Capture the cell that displays the provided text and extract its (X, Y) central coordinate. 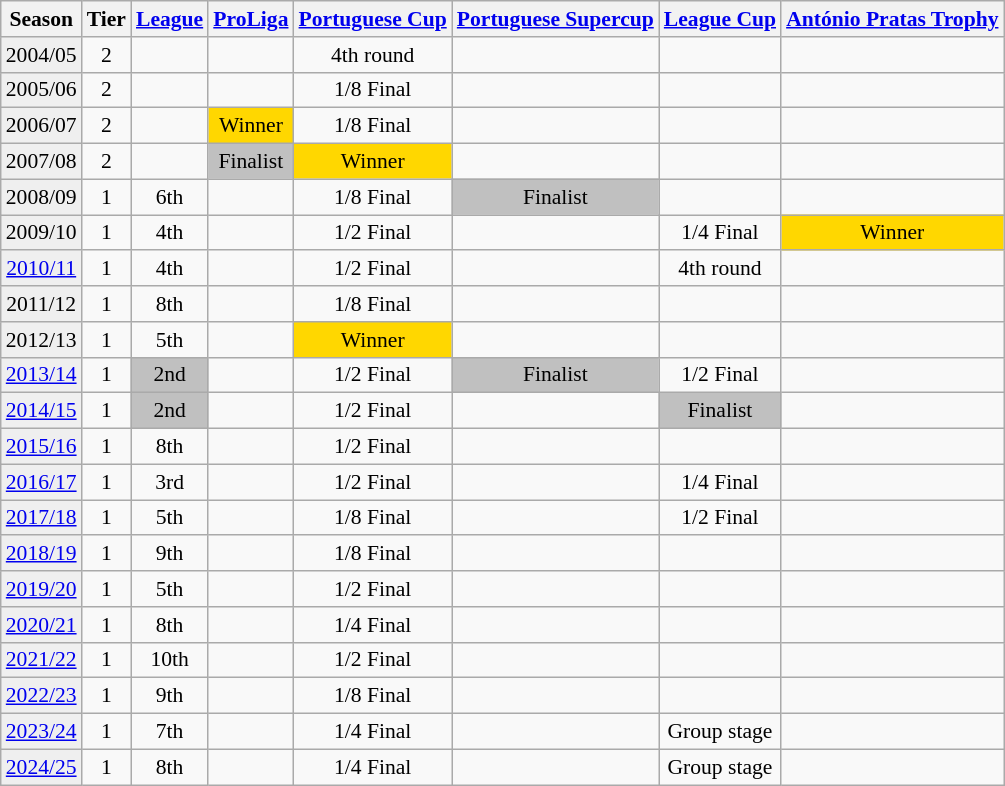
2018/19 (42, 554)
2016/17 (42, 482)
6th (170, 197)
2020/21 (42, 625)
2007/08 (42, 162)
2017/18 (42, 518)
10th (170, 660)
2022/23 (42, 696)
2024/25 (42, 767)
Tier (106, 19)
2021/22 (42, 660)
2014/15 (42, 411)
League (170, 19)
2011/12 (42, 304)
2009/10 (42, 233)
Portuguese Cup (373, 19)
2008/09 (42, 197)
Season (42, 19)
League Cup (720, 19)
2005/06 (42, 90)
2012/13 (42, 340)
2006/07 (42, 126)
2019/20 (42, 589)
2010/11 (42, 269)
António Pratas Trophy (892, 19)
2004/05 (42, 55)
3rd (170, 482)
7th (170, 732)
ProLiga (250, 19)
Portuguese Supercup (556, 19)
2023/24 (42, 732)
2013/14 (42, 375)
2015/16 (42, 447)
